Provide the (x, y) coordinate of the cell's center where the given text is located.  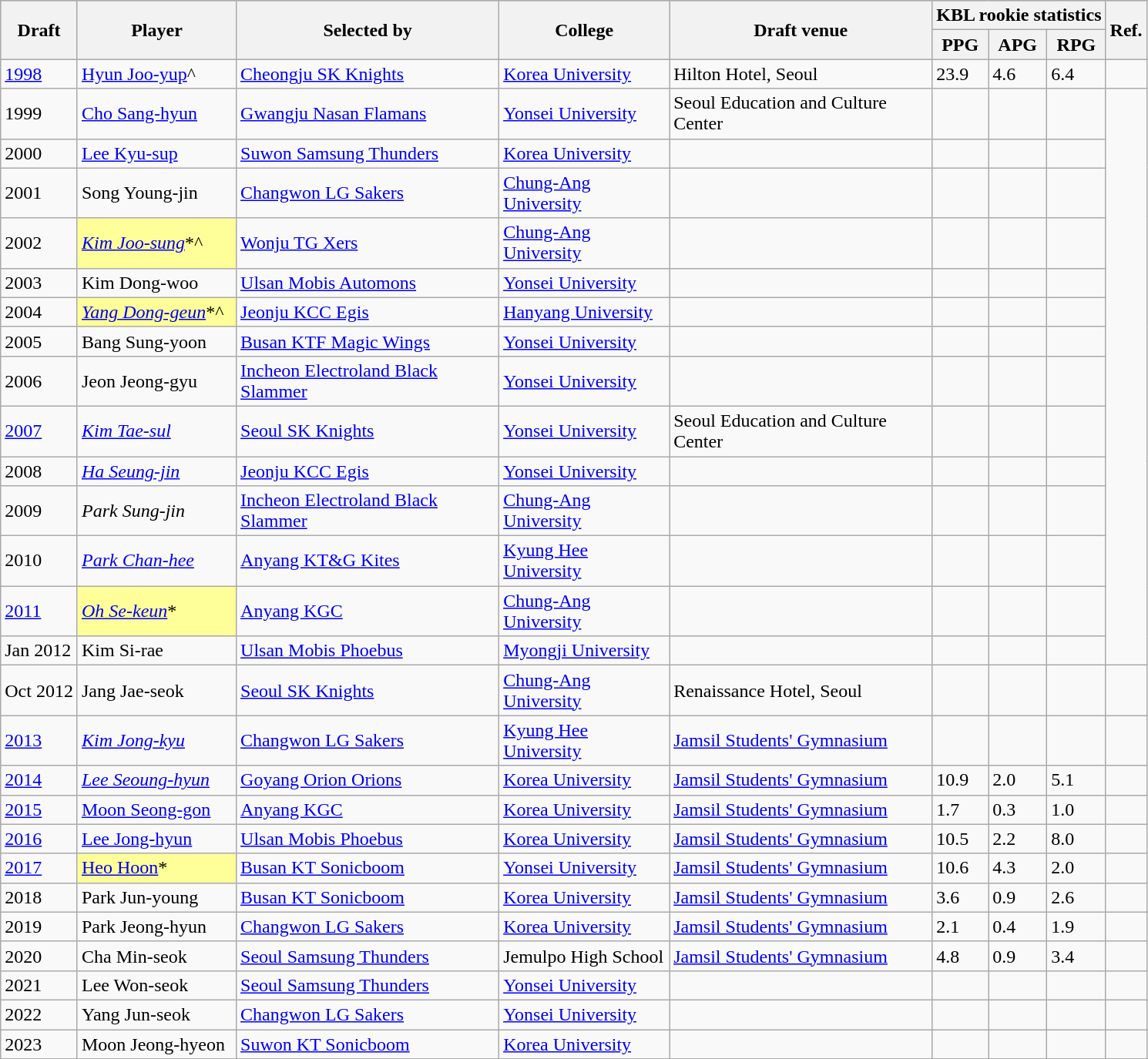
Yang Dong-geun*^ (156, 312)
Cho Sang-hyun (156, 114)
1.0 (1076, 809)
6.4 (1076, 74)
4.3 (1018, 868)
College (584, 30)
2022 (39, 1014)
APG (1018, 45)
Moon Jeong-hyeon (156, 1044)
Heo Hoon* (156, 868)
1999 (39, 114)
Suwon Samsung Thunders (368, 153)
Draft (39, 30)
Hanyang University (584, 312)
Gwangju Nasan Flamans (368, 114)
Jeon Jeong-gyu (156, 380)
2008 (39, 471)
2019 (39, 927)
Busan KTF Magic Wings (368, 341)
2018 (39, 897)
2002 (39, 243)
2023 (39, 1044)
Ulsan Mobis Automons (368, 283)
Ha Seung-jin (156, 471)
Anyang KT&G Kites (368, 561)
1.9 (1076, 927)
Kim Si-rae (156, 651)
2.1 (960, 927)
4.8 (960, 956)
Ref. (1126, 30)
Lee Seoung-hyun (156, 780)
10.9 (960, 780)
Selected by (368, 30)
Jemulpo High School (584, 956)
Cheongju SK Knights (368, 74)
8.0 (1076, 839)
2000 (39, 153)
Kim Jong-kyu (156, 741)
0.3 (1018, 809)
Park Sung-jin (156, 511)
RPG (1076, 45)
1.7 (960, 809)
2011 (39, 612)
2006 (39, 380)
5.1 (1076, 780)
Bang Sung-yoon (156, 341)
3.6 (960, 897)
Suwon KT Sonicboom (368, 1044)
2003 (39, 283)
Park Jun-young (156, 897)
2007 (39, 431)
Renaissance Hotel, Seoul (801, 690)
2004 (39, 312)
Oct 2012 (39, 690)
Cha Min-seok (156, 956)
2.6 (1076, 897)
1998 (39, 74)
2017 (39, 868)
2009 (39, 511)
Oh Se-keun* (156, 612)
KBL rookie statistics (1019, 15)
Hilton Hotel, Seoul (801, 74)
2005 (39, 341)
Kim Tae-sul (156, 431)
Yang Jun-seok (156, 1014)
Draft venue (801, 30)
Lee Won-seok (156, 985)
Lee Jong-hyun (156, 839)
2016 (39, 839)
10.5 (960, 839)
2010 (39, 561)
Park Chan-hee (156, 561)
10.6 (960, 868)
Kim Joo-sung*^ (156, 243)
2013 (39, 741)
Goyang Orion Orions (368, 780)
4.6 (1018, 74)
Song Young-jin (156, 193)
PPG (960, 45)
Jan 2012 (39, 651)
2001 (39, 193)
23.9 (960, 74)
Moon Seong-gon (156, 809)
2020 (39, 956)
Lee Kyu-sup (156, 153)
2.2 (1018, 839)
Hyun Joo-yup^ (156, 74)
2015 (39, 809)
Myongji University (584, 651)
3.4 (1076, 956)
Player (156, 30)
2021 (39, 985)
2014 (39, 780)
Park Jeong-hyun (156, 927)
Jang Jae-seok (156, 690)
0.4 (1018, 927)
Kim Dong-woo (156, 283)
Wonju TG Xers (368, 243)
